Detect which cell encompasses the target text, then output its (x, y) center coordinate. 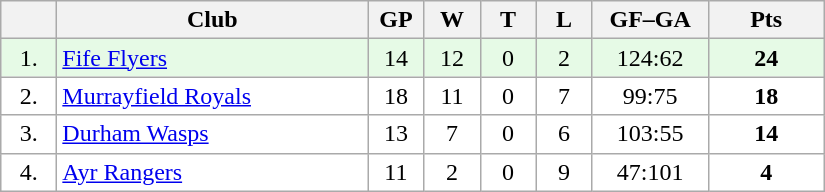
6 (564, 134)
Club (212, 20)
12 (452, 58)
GF–GA (650, 20)
13 (396, 134)
W (452, 20)
1. (29, 58)
99:75 (650, 96)
103:55 (650, 134)
Durham Wasps (212, 134)
GP (396, 20)
47:101 (650, 172)
L (564, 20)
4. (29, 172)
9 (564, 172)
3. (29, 134)
4 (766, 172)
2. (29, 96)
Fife Flyers (212, 58)
T (508, 20)
24 (766, 58)
Ayr Rangers (212, 172)
Pts (766, 20)
Murrayfield Royals (212, 96)
124:62 (650, 58)
